Detect which cell encompasses the target text, then output its [X, Y] center coordinate. 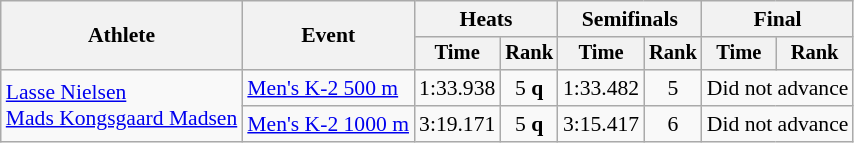
5 [673, 88]
Heats [486, 19]
3:15.417 [601, 124]
1:33.938 [457, 88]
Event [328, 36]
6 [673, 124]
Men's K-2 500 m [328, 88]
Final [778, 19]
1:33.482 [601, 88]
Athlete [122, 36]
Lasse NielsenMads Kongsgaard Madsen [122, 106]
Semifinals [630, 19]
3:19.171 [457, 124]
Men's K-2 1000 m [328, 124]
